Identify which cell holds the provided text, then report its (X, Y) central coordinate. 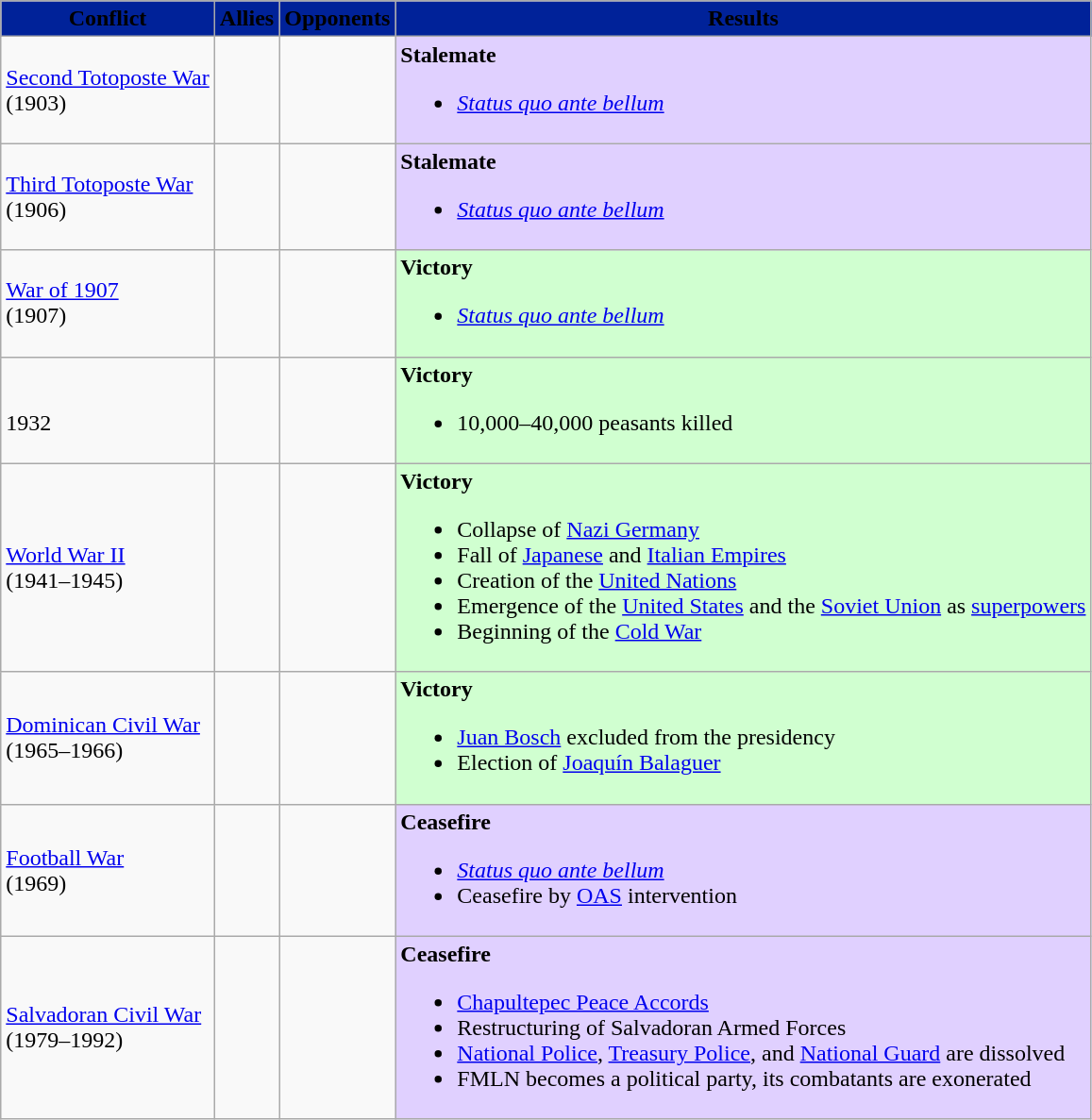
Opponents (338, 19)
World War II(1941–1945) (108, 568)
Allies (246, 19)
Dominican Civil War(1965–1966) (108, 738)
VictoryJuan Bosch excluded from the presidencyElection of Joaquín Balaguer (744, 738)
Football War(1969) (108, 870)
CeasefireStatus quo ante bellumCeasefire by OAS intervention (744, 870)
Conflict (108, 19)
Second Totoposte War(1903) (108, 91)
Results (744, 19)
Victory10,000–40,000 peasants killed (744, 410)
1932 (108, 410)
VictoryStatus quo ante bellum (744, 304)
Salvadoran Civil War(1979–1992) (108, 1028)
Third Totoposte War(1906) (108, 196)
War of 1907(1907) (108, 304)
